Return [X, Y] of the center of cell containing provided text 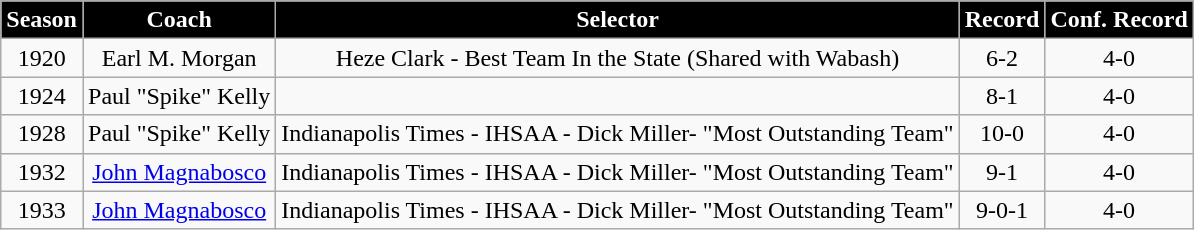
Earl M. Morgan [178, 58]
Season [42, 20]
Conf. Record [1119, 20]
9-0-1 [1002, 210]
1924 [42, 96]
Coach [178, 20]
Selector [618, 20]
9-1 [1002, 172]
1928 [42, 134]
1920 [42, 58]
6-2 [1002, 58]
8-1 [1002, 96]
Heze Clark - Best Team In the State (Shared with Wabash) [618, 58]
Record [1002, 20]
10-0 [1002, 134]
1933 [42, 210]
1932 [42, 172]
